Identify which cell holds the provided text, then report its (x, y) central coordinate. 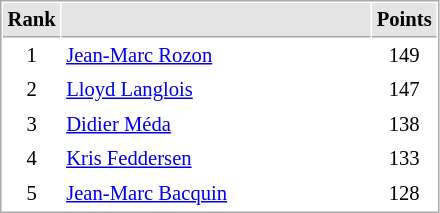
Jean-Marc Rozon (216, 56)
128 (404, 194)
5 (32, 194)
138 (404, 124)
133 (404, 158)
147 (404, 90)
Jean-Marc Bacquin (216, 194)
Lloyd Langlois (216, 90)
Rank (32, 20)
3 (32, 124)
Points (404, 20)
149 (404, 56)
Didier Méda (216, 124)
Kris Feddersen (216, 158)
1 (32, 56)
2 (32, 90)
4 (32, 158)
